Return the (X, Y) coordinate for the center point of the cell that contains the specified text.  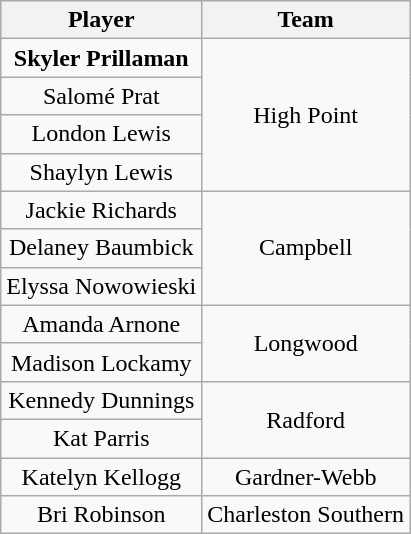
Radford (306, 419)
Elyssa Nowowieski (102, 286)
London Lewis (102, 134)
Charleston Southern (306, 515)
Longwood (306, 343)
Skyler Prillaman (102, 58)
High Point (306, 115)
Kat Parris (102, 438)
Campbell (306, 248)
Team (306, 20)
Amanda Arnone (102, 324)
Gardner-Webb (306, 477)
Madison Lockamy (102, 362)
Salomé Prat (102, 96)
Delaney Baumbick (102, 248)
Bri Robinson (102, 515)
Jackie Richards (102, 210)
Shaylyn Lewis (102, 172)
Player (102, 20)
Katelyn Kellogg (102, 477)
Kennedy Dunnings (102, 400)
